Identify which cell holds the provided text, then report its (X, Y) central coordinate. 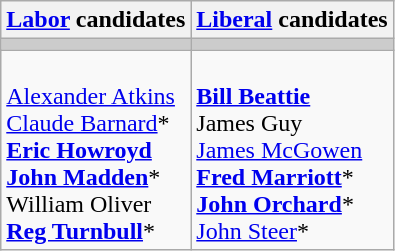
Alexander Atkins Claude Barnard* Eric Howroyd John Madden* William Oliver Reg Turnbull* (96, 150)
Labor candidates (96, 20)
Bill Beattie James Guy James McGowen Fred Marriott* John Orchard* John Steer* (292, 150)
Liberal candidates (292, 20)
